Extract the (X, Y) coordinate from the center of the cell holding the provided text.  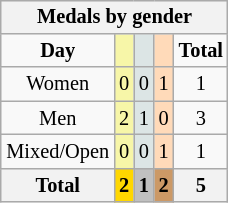
Mixed/Open (58, 152)
5 (201, 185)
3 (201, 118)
Men (58, 118)
Medals by gender (114, 17)
Women (58, 84)
Day (58, 51)
